Identify which cell holds the provided text, then report its [X, Y] central coordinate. 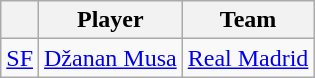
Team [248, 20]
Džanan Musa [111, 58]
SF [20, 58]
Player [111, 20]
Real Madrid [248, 58]
